Scan for the cell matching the given text and deliver its (x, y) coordinate at center. 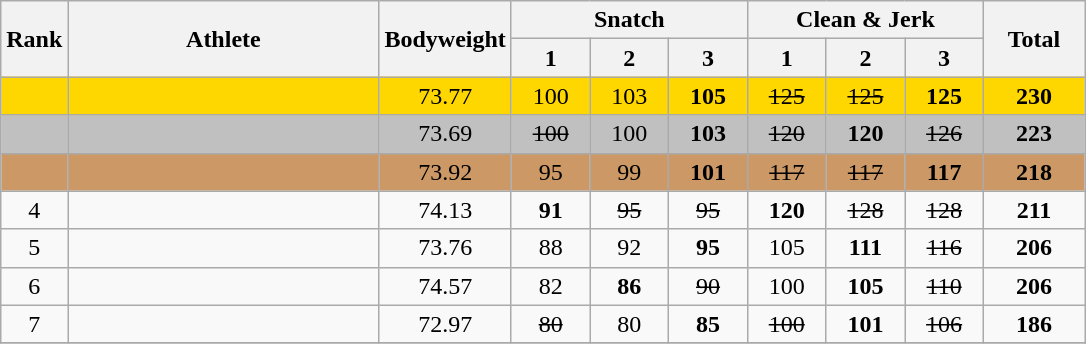
73.69 (445, 134)
4 (34, 210)
Clean & Jerk (865, 20)
72.97 (445, 324)
85 (708, 324)
91 (550, 210)
92 (630, 248)
82 (550, 286)
110 (944, 286)
73.77 (445, 96)
74.57 (445, 286)
Bodyweight (445, 39)
5 (34, 248)
73.76 (445, 248)
7 (34, 324)
88 (550, 248)
86 (630, 286)
211 (1034, 210)
111 (866, 248)
Total (1034, 39)
218 (1034, 172)
106 (944, 324)
Rank (34, 39)
6 (34, 286)
186 (1034, 324)
Athlete (224, 39)
116 (944, 248)
90 (708, 286)
Snatch (629, 20)
223 (1034, 134)
74.13 (445, 210)
126 (944, 134)
230 (1034, 96)
99 (630, 172)
73.92 (445, 172)
